Search for the cell housing the specified text and yield its [X, Y] center coordinate. 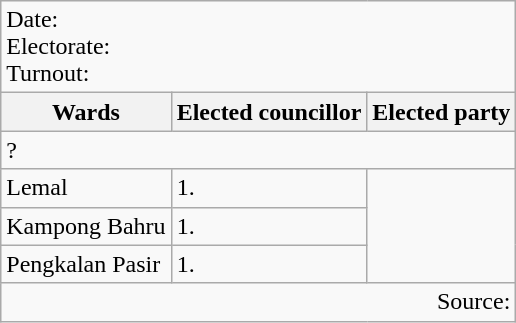
Lemal [86, 188]
Date: Electorate: Turnout: [258, 47]
Pengkalan Pasir [86, 264]
? [258, 150]
Elected party [442, 112]
Kampong Bahru [86, 226]
Source: [258, 302]
Elected councillor [269, 112]
Wards [86, 112]
